Return [X, Y] of the center of cell containing provided text 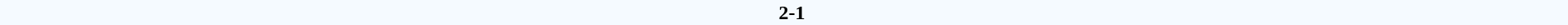
2-1 [791, 12]
